Pinpoint the cell where the given text exists, returning its (x, y) midpoint coordinate. 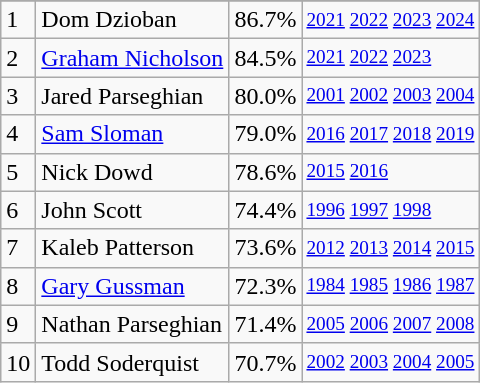
2012 2013 2014 2015 (390, 248)
2001 2002 2003 2004 (390, 96)
2021 2022 2023 (390, 58)
84.5% (266, 58)
2005 2006 2007 2008 (390, 324)
2002 2003 2004 2005 (390, 362)
1984 1985 1986 1987 (390, 286)
2016 2017 2018 2019 (390, 134)
80.0% (266, 96)
Nick Dowd (132, 172)
Nathan Parseghian (132, 324)
2021 2022 2023 2024 (390, 20)
Sam Sloman (132, 134)
10 (18, 362)
3 (18, 96)
Graham Nicholson (132, 58)
6 (18, 210)
5 (18, 172)
Gary Gussman (132, 286)
71.4% (266, 324)
8 (18, 286)
86.7% (266, 20)
70.7% (266, 362)
72.3% (266, 286)
7 (18, 248)
73.6% (266, 248)
74.4% (266, 210)
78.6% (266, 172)
4 (18, 134)
Kaleb Patterson (132, 248)
2015 2016 (390, 172)
John Scott (132, 210)
1996 1997 1998 (390, 210)
Jared Parseghian (132, 96)
79.0% (266, 134)
1 (18, 20)
Dom Dzioban (132, 20)
Todd Soderquist (132, 362)
9 (18, 324)
2 (18, 58)
